Extract the [X, Y] coordinate from the center of the cell holding the provided text.  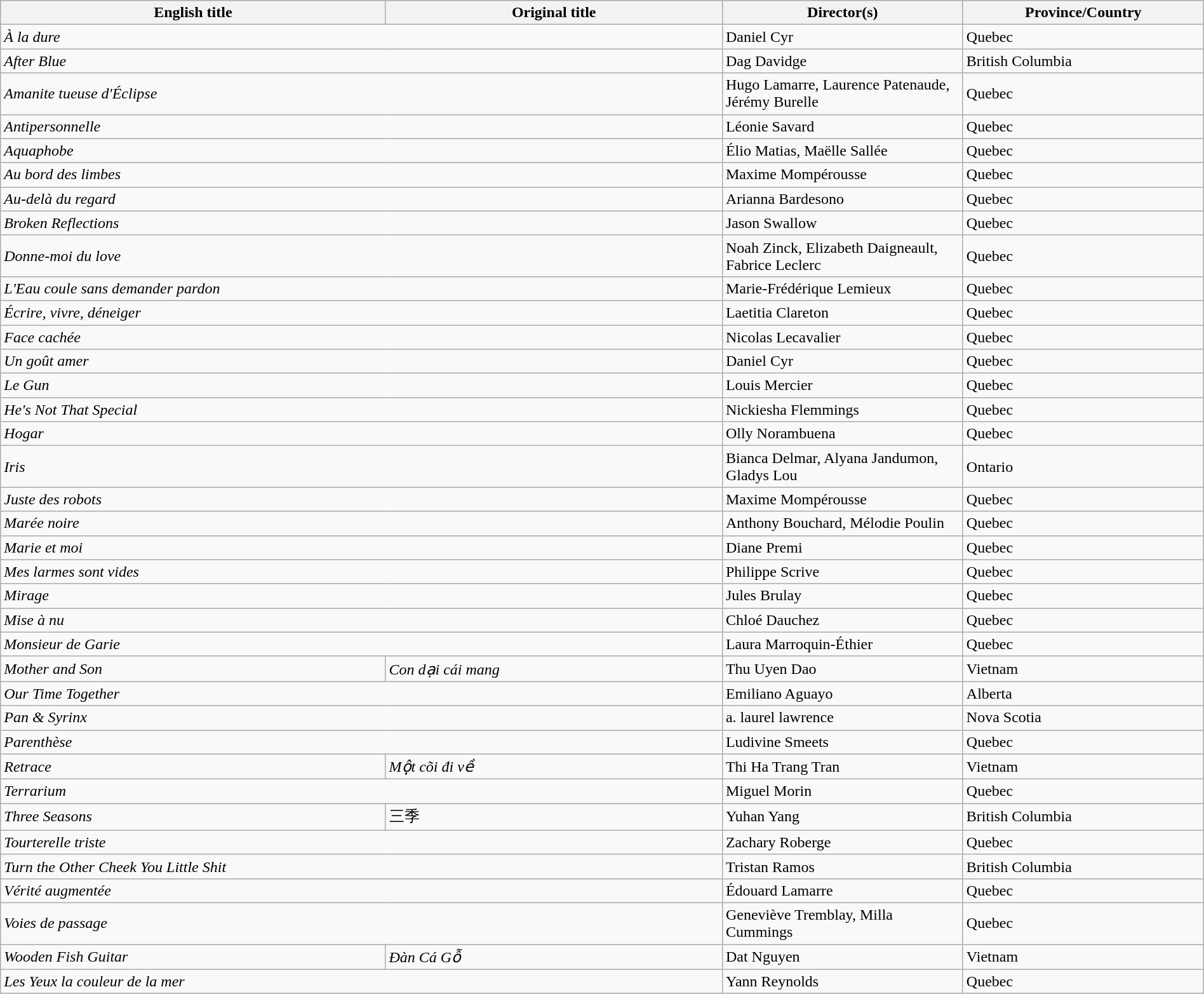
Terrarium [362, 791]
Nicolas Lecavalier [842, 337]
Jules Brulay [842, 596]
Dat Nguyen [842, 957]
Vérité augmentée [362, 890]
Bianca Delmar, Alyana Jandumon, Gladys Lou [842, 466]
Geneviève Tremblay, Milla Cummings [842, 923]
Léonie Savard [842, 126]
Antipersonnelle [362, 126]
Anthony Bouchard, Mélodie Poulin [842, 523]
Iris [362, 466]
Turn the Other Cheek You Little Shit [362, 866]
Một cõi đi về [554, 767]
Alberta [1083, 694]
Laetitia Clareton [842, 312]
Marie-Frédérique Lemieux [842, 288]
Emiliano Aguayo [842, 694]
Yann Reynolds [842, 981]
Face cachée [362, 337]
Zachary Roberge [842, 842]
Ontario [1083, 466]
L'Eau coule sans demander pardon [362, 288]
Wooden Fish Guitar [193, 957]
Au bord des limbes [362, 175]
Mes larmes sont vides [362, 572]
Aquaphobe [362, 151]
Édouard Lamarre [842, 890]
Juste des robots [362, 499]
Un goût amer [362, 361]
Olly Norambuena [842, 434]
三季 [554, 817]
English title [193, 13]
Chloé Dauchez [842, 620]
a. laurel lawrence [842, 718]
Three Seasons [193, 817]
Broken Reflections [362, 223]
Miguel Morin [842, 791]
Élio Matias, Maëlle Sallée [842, 151]
Le Gun [362, 386]
Diane Premi [842, 547]
Parenthèse [362, 742]
Arianna Bardesono [842, 199]
Tourterelle triste [362, 842]
Marie et moi [362, 547]
Les Yeux la couleur de la mer [362, 981]
Voies de passage [362, 923]
Noah Zinck, Elizabeth Daigneault, Fabrice Leclerc [842, 255]
À la dure [362, 37]
Hogar [362, 434]
Dag Davidge [842, 61]
Philippe Scrive [842, 572]
He's Not That Special [362, 410]
Pan & Syrinx [362, 718]
Au-delà du regard [362, 199]
Con dại cái mang [554, 669]
Province/Country [1083, 13]
Thi Ha Trang Tran [842, 767]
Jason Swallow [842, 223]
Laura Marroquin-Éthier [842, 644]
Our Time Together [362, 694]
Marée noire [362, 523]
Hugo Lamarre, Laurence Patenaude, Jérémy Burelle [842, 94]
Donne-moi du love [362, 255]
Director(s) [842, 13]
Mother and Son [193, 669]
Amanite tueuse d'Éclipse [362, 94]
Đàn Cá Gỗ [554, 957]
Monsieur de Garie [362, 644]
Louis Mercier [842, 386]
Retrace [193, 767]
Tristan Ramos [842, 866]
Mirage [362, 596]
Écrire, vivre, déneiger [362, 312]
Yuhan Yang [842, 817]
Mise à nu [362, 620]
Thu Uyen Dao [842, 669]
Nickiesha Flemmings [842, 410]
Original title [554, 13]
After Blue [362, 61]
Nova Scotia [1083, 718]
Ludivine Smeets [842, 742]
